Extract the (X, Y) coordinate from the center of the cell holding the provided text.  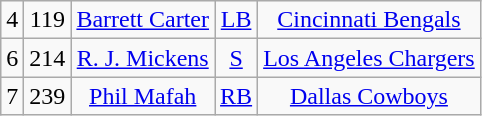
7 (12, 96)
S (236, 58)
119 (48, 20)
Dallas Cowboys (370, 96)
239 (48, 96)
RB (236, 96)
Phil Mafah (143, 96)
Barrett Carter (143, 20)
Cincinnati Bengals (370, 20)
R. J. Mickens (143, 58)
4 (12, 20)
6 (12, 58)
LB (236, 20)
Los Angeles Chargers (370, 58)
214 (48, 58)
